From the cell containing the given text, extract its center point as [X, Y] coordinate. 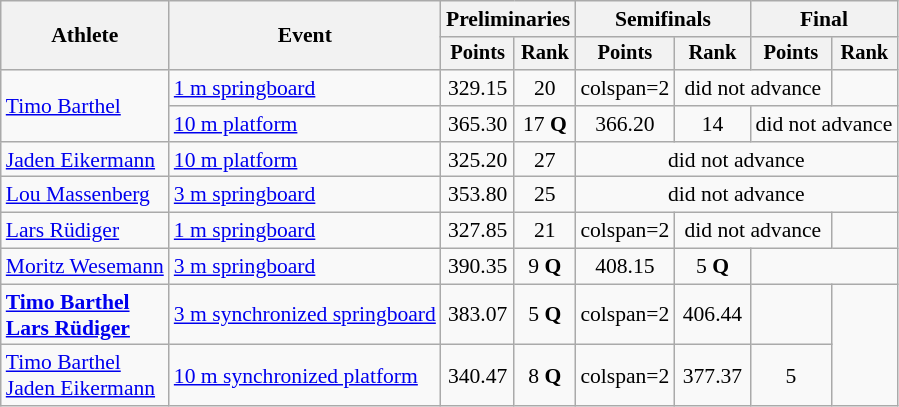
Athlete [85, 36]
Lars Rüdiger [85, 231]
408.15 [624, 267]
Event [305, 36]
327.85 [478, 231]
17 Q [544, 124]
Lou Massenberg [85, 195]
27 [544, 160]
325.20 [478, 160]
Jaden Eikermann [85, 160]
9 Q [544, 267]
Semifinals [662, 19]
406.44 [712, 314]
Moritz Wesemann [85, 267]
365.30 [478, 124]
20 [544, 88]
14 [712, 124]
Final [824, 19]
21 [544, 231]
329.15 [478, 88]
390.35 [478, 267]
25 [544, 195]
383.07 [478, 314]
Timo Barthel [85, 106]
3 m synchronized springboard [305, 314]
Timo BarthelJaden Eikermann [85, 376]
Preliminaries [508, 19]
353.80 [478, 195]
377.37 [712, 376]
340.47 [478, 376]
Timo BarthelLars Rüdiger [85, 314]
10 m synchronized platform [305, 376]
8 Q [544, 376]
366.20 [624, 124]
5 [792, 376]
